From the cell containing the given text, extract its center point as [x, y] coordinate. 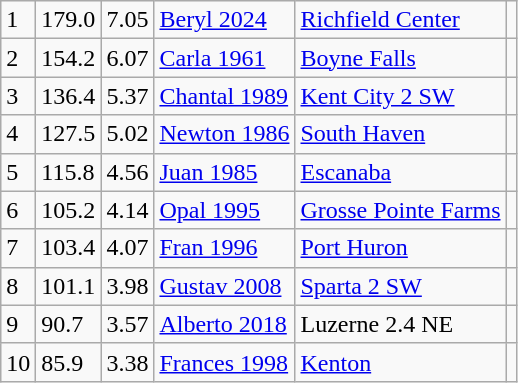
2 [18, 58]
Gustav 2008 [224, 286]
Frances 1998 [224, 362]
85.9 [68, 362]
7 [18, 248]
Fran 1996 [224, 248]
Opal 1995 [224, 210]
Kenton [400, 362]
Carla 1961 [224, 58]
4.14 [128, 210]
105.2 [68, 210]
3.38 [128, 362]
8 [18, 286]
Alberto 2018 [224, 324]
Kent City 2 SW [400, 96]
101.1 [68, 286]
Juan 1985 [224, 172]
1 [18, 20]
4 [18, 134]
115.8 [68, 172]
90.7 [68, 324]
179.0 [68, 20]
136.4 [68, 96]
3.98 [128, 286]
5 [18, 172]
Port Huron [400, 248]
10 [18, 362]
7.05 [128, 20]
3.57 [128, 324]
5.37 [128, 96]
Richfield Center [400, 20]
9 [18, 324]
103.4 [68, 248]
Escanaba [400, 172]
154.2 [68, 58]
Grosse Pointe Farms [400, 210]
Boyne Falls [400, 58]
Newton 1986 [224, 134]
Luzerne 2.4 NE [400, 324]
Chantal 1989 [224, 96]
4.56 [128, 172]
5.02 [128, 134]
3 [18, 96]
Beryl 2024 [224, 20]
Sparta 2 SW [400, 286]
6 [18, 210]
127.5 [68, 134]
South Haven [400, 134]
4.07 [128, 248]
6.07 [128, 58]
